Output the (X, Y) coordinate of the center of the cell containing the given text.  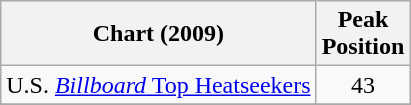
U.S. Billboard Top Heatseekers (158, 85)
43 (363, 85)
PeakPosition (363, 34)
Chart (2009) (158, 34)
